Scan for the cell matching the given text and deliver its (X, Y) coordinate at center. 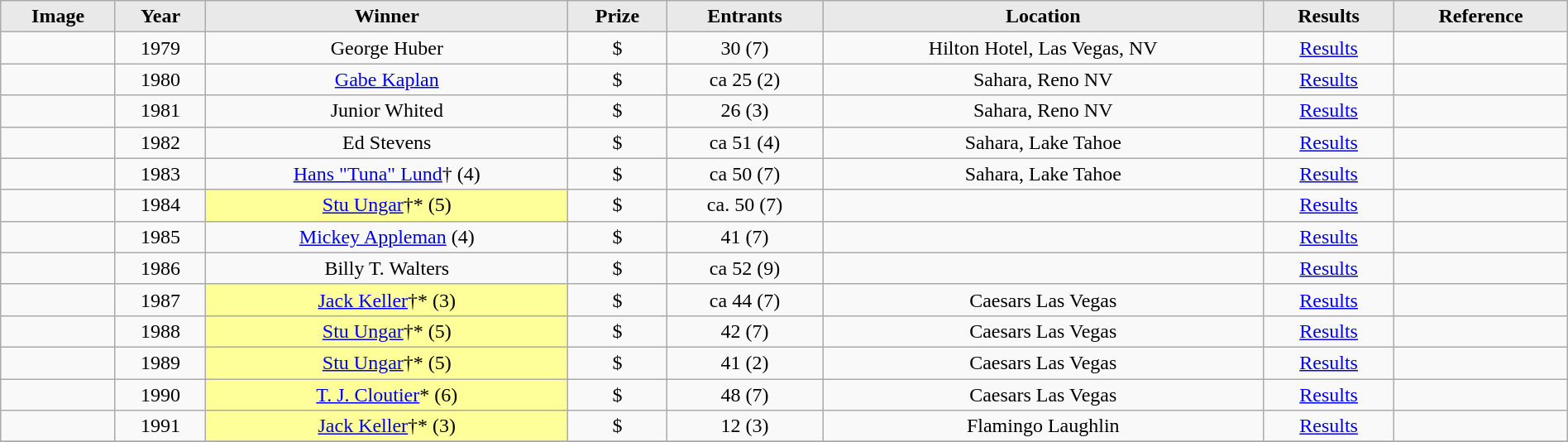
Gabe Kaplan (387, 79)
ca 51 (4) (744, 142)
T. J. Cloutier* (6) (387, 395)
1986 (160, 268)
30 (7) (744, 48)
1979 (160, 48)
1983 (160, 174)
1989 (160, 363)
1981 (160, 111)
Prize (617, 17)
Year (160, 17)
Billy T. Walters (387, 268)
Ed Stevens (387, 142)
ca. 50 (7) (744, 205)
12 (3) (744, 426)
1987 (160, 300)
1985 (160, 237)
41 (7) (744, 237)
41 (2) (744, 363)
48 (7) (744, 395)
42 (7) (744, 331)
1988 (160, 331)
Flamingo Laughlin (1043, 426)
Reference (1480, 17)
Mickey Appleman (4) (387, 237)
George Huber (387, 48)
Entrants (744, 17)
Junior Whited (387, 111)
26 (3) (744, 111)
ca 50 (7) (744, 174)
Image (58, 17)
ca 44 (7) (744, 300)
Hilton Hotel, Las Vegas, NV (1043, 48)
Winner (387, 17)
Location (1043, 17)
1982 (160, 142)
1980 (160, 79)
Hans "Tuna" Lund† (4) (387, 174)
1984 (160, 205)
1991 (160, 426)
ca 25 (2) (744, 79)
1990 (160, 395)
ca 52 (9) (744, 268)
